Provide the (X, Y) coordinate of the cell's center where the given text is located.  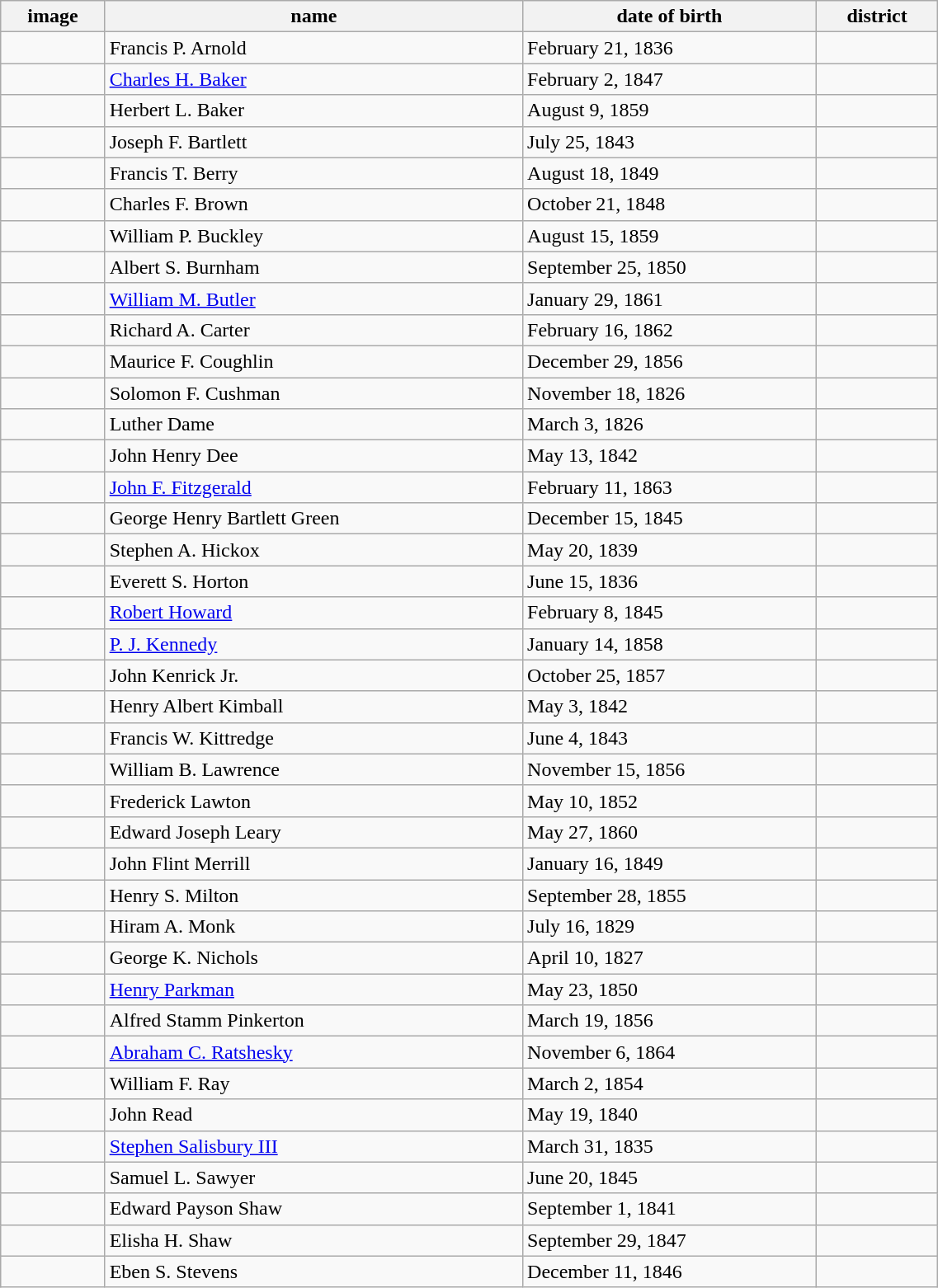
August 18, 1849 (670, 173)
January 16, 1849 (670, 863)
Solomon F. Cushman (313, 393)
John F. Fitzgerald (313, 487)
Stephen Salisbury III (313, 1146)
Elisha H. Shaw (313, 1240)
Charles F. Brown (313, 204)
Stephen A. Hickox (313, 550)
September 28, 1855 (670, 895)
Joseph F. Bartlett (313, 142)
Henry Parkman (313, 990)
September 25, 1850 (670, 267)
John Kenrick Jr. (313, 675)
Alfred Stamm Pinkerton (313, 1021)
January 14, 1858 (670, 644)
Hiram A. Monk (313, 927)
district (876, 16)
December 15, 1845 (670, 519)
September 29, 1847 (670, 1240)
Albert S. Burnham (313, 267)
Francis P. Arnold (313, 48)
George Henry Bartlett Green (313, 519)
June 15, 1836 (670, 581)
March 31, 1835 (670, 1146)
William F. Ray (313, 1084)
July 25, 1843 (670, 142)
June 4, 1843 (670, 738)
Richard A. Carter (313, 330)
George K. Nichols (313, 958)
March 3, 1826 (670, 425)
November 6, 1864 (670, 1052)
November 18, 1826 (670, 393)
April 10, 1827 (670, 958)
John Henry Dee (313, 456)
March 19, 1856 (670, 1021)
date of birth (670, 16)
July 16, 1829 (670, 927)
February 11, 1863 (670, 487)
Francis T. Berry (313, 173)
Abraham C. Ratshesky (313, 1052)
May 3, 1842 (670, 707)
Samuel L. Sawyer (313, 1178)
August 9, 1859 (670, 110)
May 10, 1852 (670, 801)
John Flint Merrill (313, 863)
P. J. Kennedy (313, 644)
October 21, 1848 (670, 204)
William P. Buckley (313, 236)
February 2, 1847 (670, 79)
Charles H. Baker (313, 79)
May 23, 1850 (670, 990)
Henry Albert Kimball (313, 707)
September 1, 1841 (670, 1209)
May 20, 1839 (670, 550)
May 19, 1840 (670, 1115)
June 20, 1845 (670, 1178)
December 29, 1856 (670, 361)
August 15, 1859 (670, 236)
Robert Howard (313, 613)
John Read (313, 1115)
Everett S. Horton (313, 581)
November 15, 1856 (670, 769)
Edward Payson Shaw (313, 1209)
March 2, 1854 (670, 1084)
image (53, 16)
name (313, 16)
Edward Joseph Leary (313, 832)
William M. Butler (313, 298)
May 27, 1860 (670, 832)
William B. Lawrence (313, 769)
Maurice F. Coughlin (313, 361)
October 25, 1857 (670, 675)
Frederick Lawton (313, 801)
Luther Dame (313, 425)
February 8, 1845 (670, 613)
February 21, 1836 (670, 48)
December 11, 1846 (670, 1272)
Herbert L. Baker (313, 110)
Henry S. Milton (313, 895)
May 13, 1842 (670, 456)
Eben S. Stevens (313, 1272)
January 29, 1861 (670, 298)
Francis W. Kittredge (313, 738)
February 16, 1862 (670, 330)
